Capture the cell that displays the provided text and extract its (X, Y) central coordinate. 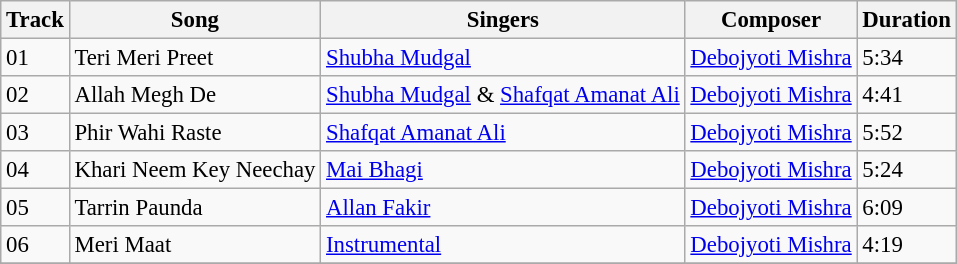
5:52 (906, 133)
Allan Fakir (503, 208)
Singers (503, 20)
Tarrin Paunda (195, 208)
02 (35, 95)
5:34 (906, 58)
Mai Bhagi (503, 170)
04 (35, 170)
Duration (906, 20)
Composer (771, 20)
Track (35, 20)
Shafqat Amanat Ali (503, 133)
Khari Neem Key Neechay (195, 170)
Song (195, 20)
Instrumental (503, 245)
03 (35, 133)
01 (35, 58)
Shubha Mudgal (503, 58)
4:19 (906, 245)
06 (35, 245)
Allah Megh De (195, 95)
Shubha Mudgal & Shafqat Amanat Ali (503, 95)
6:09 (906, 208)
5:24 (906, 170)
Meri Maat (195, 245)
Phir Wahi Raste (195, 133)
Teri Meri Preet (195, 58)
4:41 (906, 95)
05 (35, 208)
